Return the (X, Y) coordinate for the center point of the cell that contains the specified text.  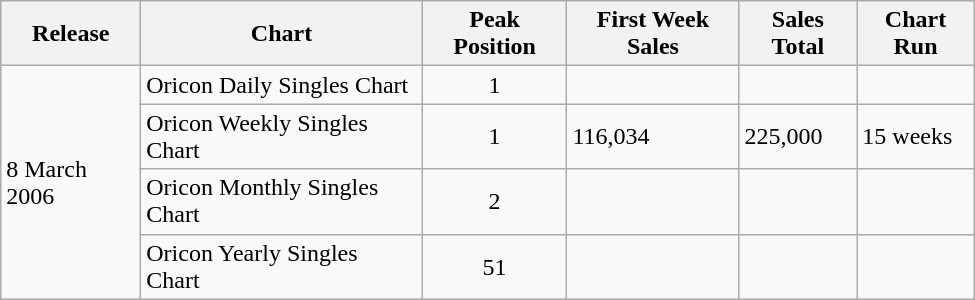
51 (494, 266)
First Week Sales (653, 34)
Sales Total (798, 34)
Oricon Yearly Singles Chart (282, 266)
Chart Run (916, 34)
Oricon Weekly Singles Chart (282, 136)
8 March 2006 (71, 182)
Release (71, 34)
15 weeks (916, 136)
Chart (282, 34)
Oricon Daily Singles Chart (282, 85)
225,000 (798, 136)
Oricon Monthly Singles Chart (282, 202)
2 (494, 202)
Peak Position (494, 34)
116,034 (653, 136)
